Output the (X, Y) coordinate of the center of the cell containing the given text.  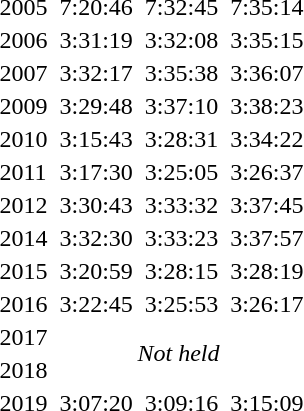
3:25:53 (181, 304)
3:33:32 (181, 205)
3:25:05 (181, 172)
3:31:19 (96, 40)
3:20:59 (96, 271)
3:32:08 (181, 40)
3:37:10 (181, 106)
3:29:48 (96, 106)
3:28:15 (181, 271)
3:33:23 (181, 238)
3:22:45 (96, 304)
3:32:17 (96, 73)
3:28:31 (181, 139)
3:30:43 (96, 205)
3:17:30 (96, 172)
3:35:38 (181, 73)
3:32:30 (96, 238)
3:15:43 (96, 139)
